Capture the cell that displays the provided text and extract its [x, y] central coordinate. 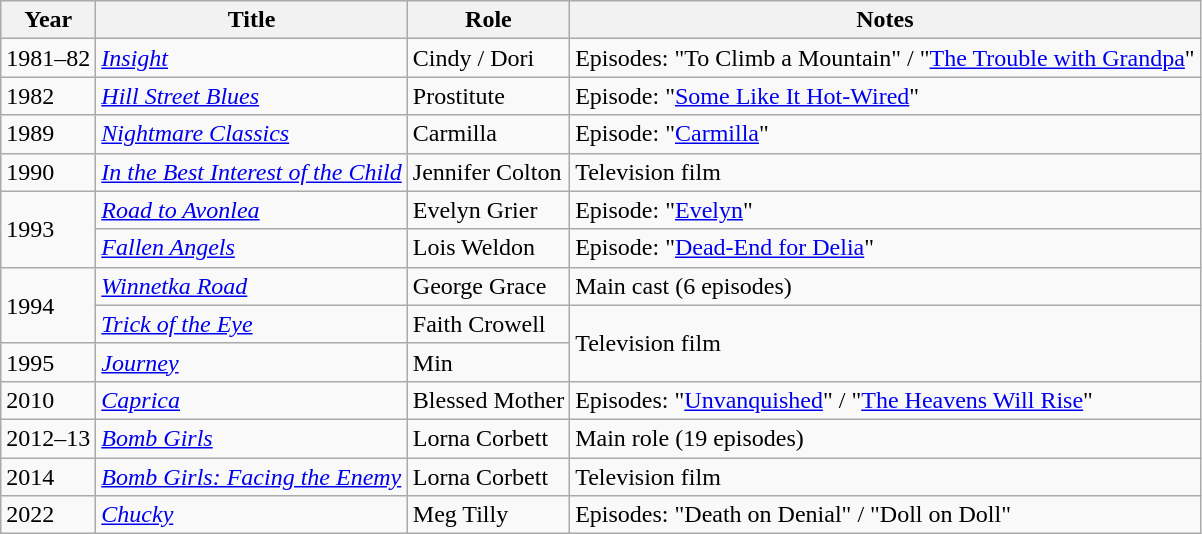
1981–82 [48, 58]
Min [488, 362]
Role [488, 20]
Faith Crowell [488, 324]
Cindy / Dori [488, 58]
2012–13 [48, 438]
George Grace [488, 286]
Main role (19 episodes) [886, 438]
Meg Tilly [488, 515]
Winnetka Road [252, 286]
Episode: "Carmilla" [886, 134]
Blessed Mother [488, 400]
Nightmare Classics [252, 134]
Notes [886, 20]
Carmilla [488, 134]
Fallen Angels [252, 248]
In the Best Interest of the Child [252, 172]
Bomb Girls: Facing the Enemy [252, 477]
Jennifer Colton [488, 172]
Episodes: "Unvanquished" / "The Heavens Will Rise" [886, 400]
1995 [48, 362]
Main cast (6 episodes) [886, 286]
Journey [252, 362]
Episodes: "To Climb a Mountain" / "The Trouble with Grandpa" [886, 58]
2022 [48, 515]
Episode: "Some Like It Hot-Wired" [886, 96]
1982 [48, 96]
Episodes: "Death on Denial" / "Doll on Doll" [886, 515]
1990 [48, 172]
Bomb Girls [252, 438]
1989 [48, 134]
2010 [48, 400]
Episode: "Evelyn" [886, 210]
Episode: "Dead-End for Delia" [886, 248]
1993 [48, 229]
Trick of the Eye [252, 324]
Chucky [252, 515]
Hill Street Blues [252, 96]
Year [48, 20]
Lois Weldon [488, 248]
Road to Avonlea [252, 210]
2014 [48, 477]
Evelyn Grier [488, 210]
Insight [252, 58]
Prostitute [488, 96]
1994 [48, 305]
Title [252, 20]
Caprica [252, 400]
